Return (x, y) of the center of cell containing provided text 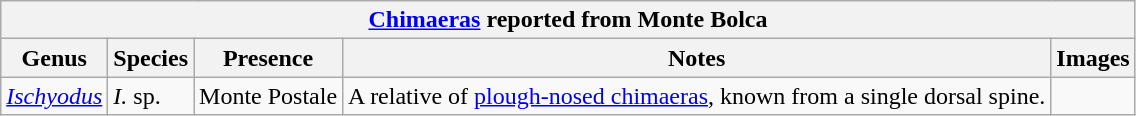
Images (1093, 58)
A relative of plough-nosed chimaeras, known from a single dorsal spine. (697, 96)
Presence (268, 58)
Monte Postale (268, 96)
Chimaeras reported from Monte Bolca (568, 20)
Genus (54, 58)
Notes (697, 58)
I. sp. (151, 96)
Ischyodus (54, 96)
Species (151, 58)
